Detect which cell encompasses the target text, then output its [x, y] center coordinate. 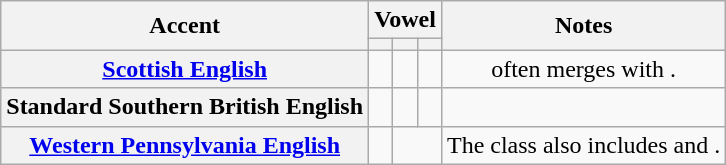
Vowel [406, 20]
Scottish English [185, 69]
Standard Southern British English [185, 107]
Western Pennsylvania English [185, 145]
often merges with . [583, 69]
Notes [583, 26]
The class also includes and . [583, 145]
Accent [185, 26]
